Identify which cell holds the provided text, then report its [X, Y] central coordinate. 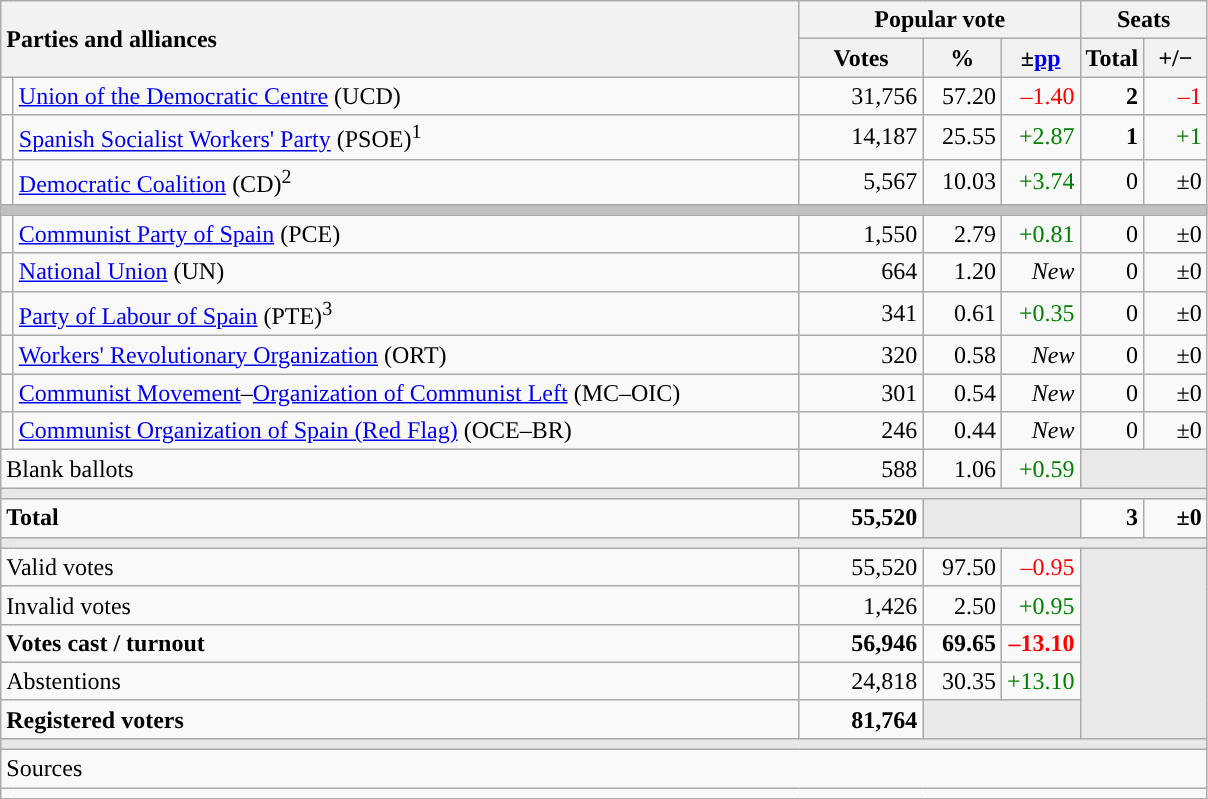
Communist Organization of Spain (Red Flag) (OCE–BR) [406, 431]
0.61 [962, 314]
Votes cast / turnout [400, 643]
Popular vote [940, 20]
320 [861, 355]
14,187 [861, 138]
2 [1112, 96]
1,550 [861, 234]
Workers' Revolutionary Organization (ORT) [406, 355]
Valid votes [400, 567]
341 [861, 314]
+0.35 [1040, 314]
Sources [604, 769]
+13.10 [1040, 681]
–1 [1176, 96]
5,567 [861, 182]
Union of the Democratic Centre (UCD) [406, 96]
% [962, 58]
0.58 [962, 355]
56,946 [861, 643]
–1.40 [1040, 96]
81,764 [861, 719]
10.03 [962, 182]
2.50 [962, 605]
1,426 [861, 605]
664 [861, 272]
Votes [861, 58]
1.20 [962, 272]
301 [861, 393]
24,818 [861, 681]
–13.10 [1040, 643]
Seats [1144, 20]
Invalid votes [400, 605]
Party of Labour of Spain (PTE)3 [406, 314]
57.20 [962, 96]
+2.87 [1040, 138]
Communist Movement–Organization of Communist Left (MC–OIC) [406, 393]
+0.59 [1040, 469]
31,756 [861, 96]
1 [1112, 138]
+0.95 [1040, 605]
–0.95 [1040, 567]
+1 [1176, 138]
National Union (UN) [406, 272]
±pp [1040, 58]
588 [861, 469]
246 [861, 431]
30.35 [962, 681]
Blank ballots [400, 469]
Parties and alliances [400, 39]
+0.81 [1040, 234]
0.54 [962, 393]
Communist Party of Spain (PCE) [406, 234]
Registered voters [400, 719]
3 [1112, 518]
Spanish Socialist Workers' Party (PSOE)1 [406, 138]
+3.74 [1040, 182]
69.65 [962, 643]
2.79 [962, 234]
Abstentions [400, 681]
+/− [1176, 58]
97.50 [962, 567]
1.06 [962, 469]
Democratic Coalition (CD)2 [406, 182]
0.44 [962, 431]
25.55 [962, 138]
